Return (X, Y) of the center of cell containing provided text 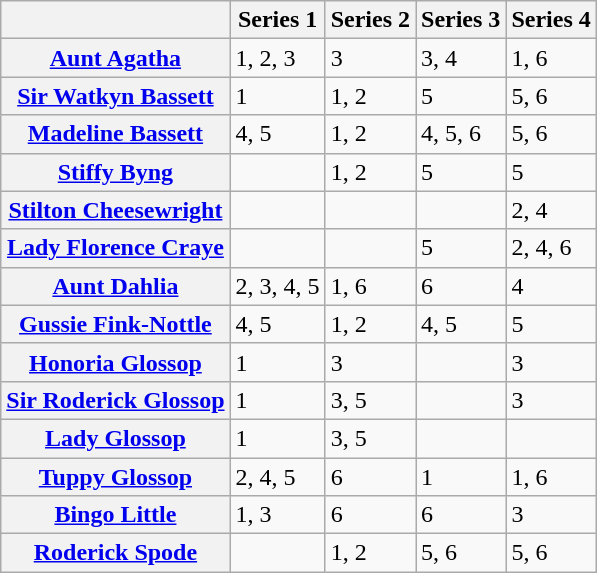
Series 4 (551, 20)
Lady Florence Craye (116, 248)
Sir Roderick Glossop (116, 400)
2, 4 (551, 210)
Gussie Fink-Nottle (116, 324)
2, 4, 5 (278, 477)
2, 4, 6 (551, 248)
Stiffy Byng (116, 172)
1, 2, 3 (278, 58)
4, 5, 6 (461, 134)
2, 3, 4, 5 (278, 286)
Series 3 (461, 20)
Series 1 (278, 20)
Sir Watkyn Bassett (116, 96)
Tuppy Glossop (116, 477)
Aunt Agatha (116, 58)
Series 2 (370, 20)
Stilton Cheesewright (116, 210)
Bingo Little (116, 515)
4 (551, 286)
Roderick Spode (116, 553)
Lady Glossop (116, 438)
Aunt Dahlia (116, 286)
1, 3 (278, 515)
3, 4 (461, 58)
Honoria Glossop (116, 362)
Madeline Bassett (116, 134)
